Return [X, Y] of the center of cell containing provided text 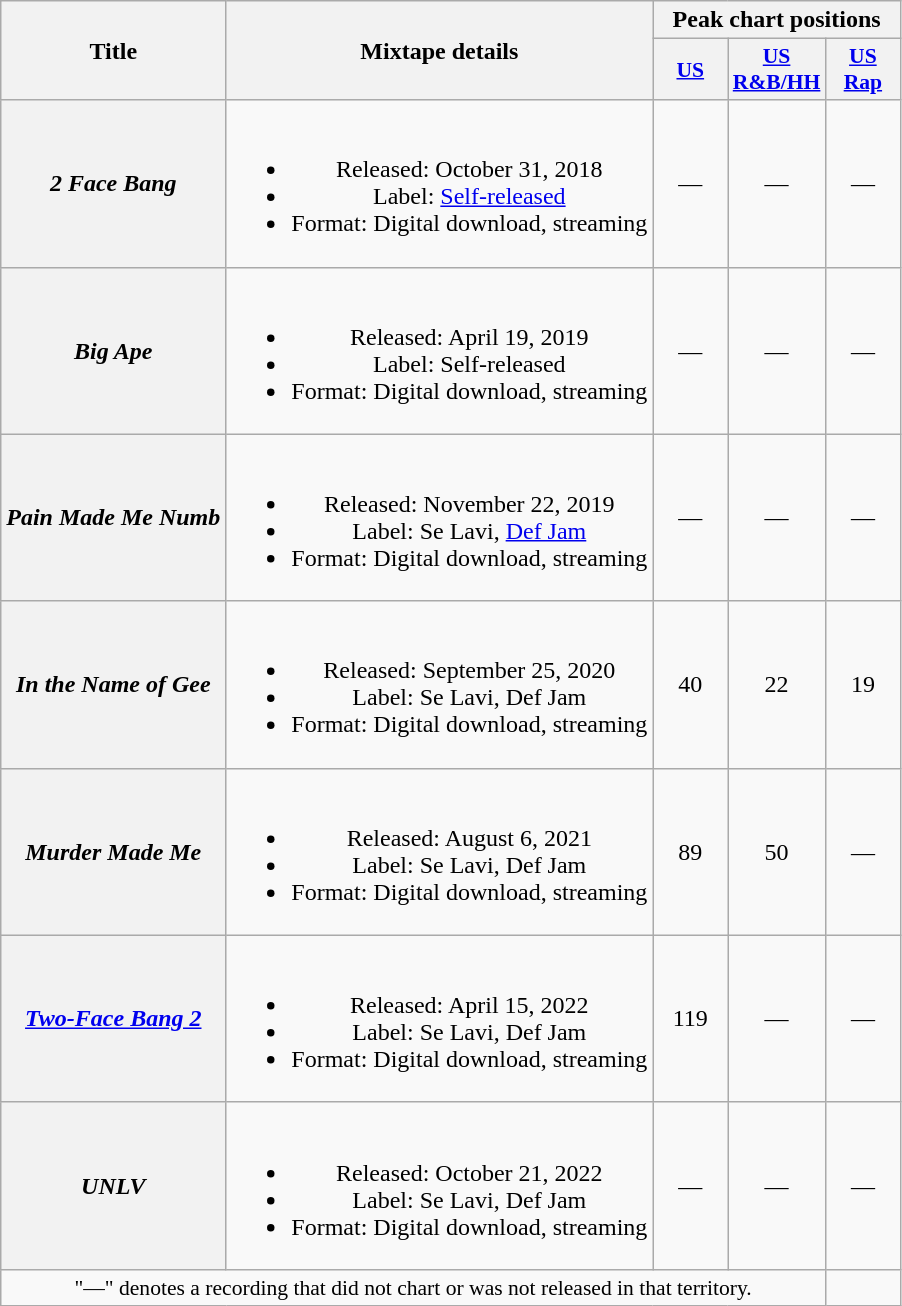
"—" denotes a recording that did not chart or was not released in that territory. [414, 1287]
2 Face Bang [114, 184]
Murder Made Me [114, 852]
Released: August 6, 2021Label: Se Lavi, Def JamFormat: Digital download, streaming [440, 852]
USR&B/HH [777, 70]
Released: October 21, 2022Label: Se Lavi, Def JamFormat: Digital download, streaming [440, 1186]
Two-Face Bang 2 [114, 1018]
40 [690, 684]
50 [777, 852]
22 [777, 684]
Pain Made Me Numb [114, 518]
Released: September 25, 2020Label: Se Lavi, Def JamFormat: Digital download, streaming [440, 684]
Mixtape details [440, 50]
Released: November 22, 2019Label: Se Lavi, Def JamFormat: Digital download, streaming [440, 518]
19 [862, 684]
119 [690, 1018]
UNLV [114, 1186]
Released: October 31, 2018Label: Self-releasedFormat: Digital download, streaming [440, 184]
89 [690, 852]
Title [114, 50]
Big Ape [114, 350]
In the Name of Gee [114, 684]
Peak chart positions [777, 20]
US [690, 70]
USRap [862, 70]
Released: April 19, 2019Label: Self-releasedFormat: Digital download, streaming [440, 350]
Released: April 15, 2022Label: Se Lavi, Def JamFormat: Digital download, streaming [440, 1018]
